From the cell containing the given text, extract its center point as (X, Y) coordinate. 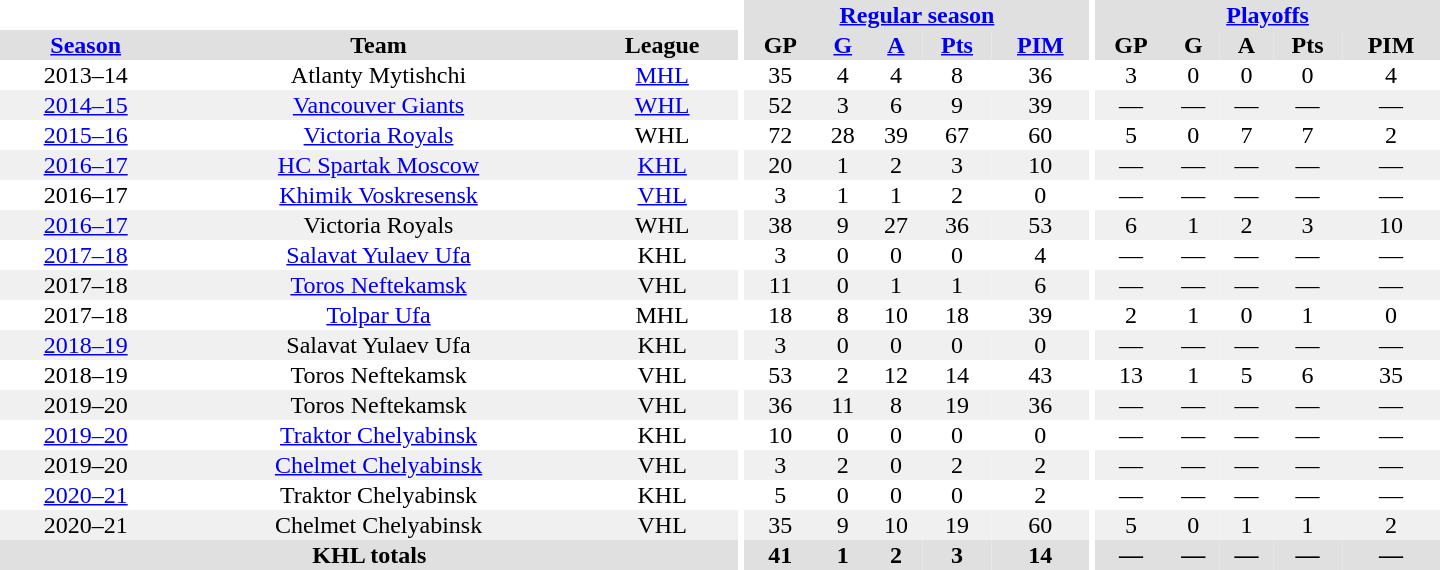
43 (1040, 375)
Season (86, 45)
Team (378, 45)
Tolpar Ufa (378, 315)
38 (781, 225)
28 (842, 135)
KHL totals (370, 555)
41 (781, 555)
20 (781, 165)
League (662, 45)
12 (896, 375)
Khimik Voskresensk (378, 195)
13 (1131, 375)
27 (896, 225)
Atlanty Mytishchi (378, 75)
2015–16 (86, 135)
52 (781, 105)
Vancouver Giants (378, 105)
2013–14 (86, 75)
Playoffs (1268, 15)
67 (956, 135)
72 (781, 135)
Regular season (918, 15)
HC Spartak Moscow (378, 165)
2014–15 (86, 105)
